Pinpoint the cell where the given text exists, returning its (x, y) midpoint coordinate. 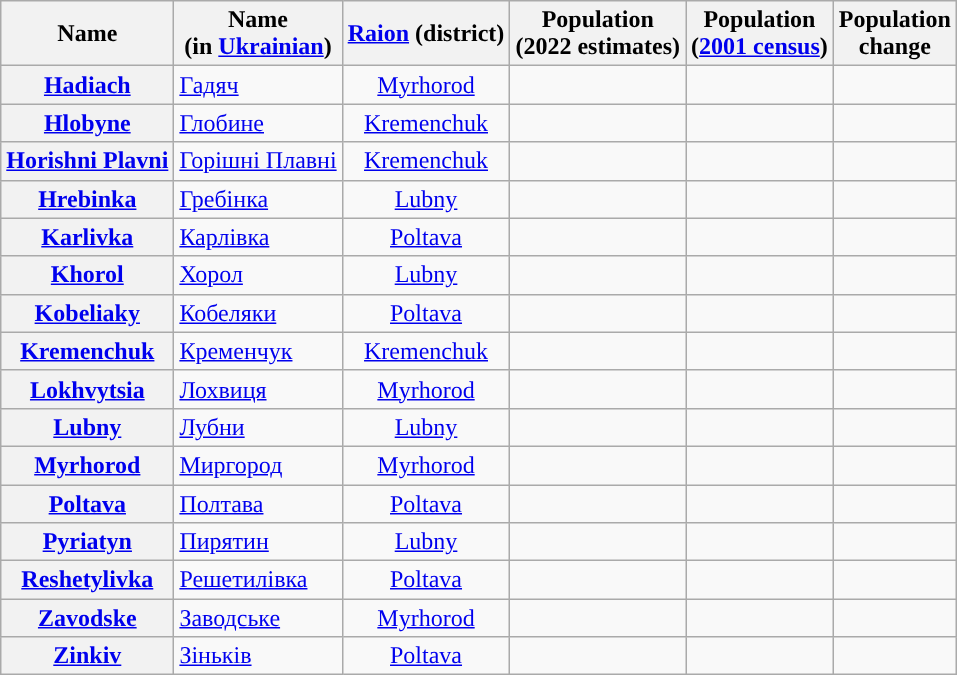
Хорол (258, 275)
Гадяч (258, 85)
Пирятин (258, 542)
Population(2022 estimates) (598, 34)
Reshetylivka (88, 580)
Karlivka (88, 237)
Миргород (258, 465)
Кременчук (258, 351)
Raion (district) (426, 34)
Решетилівка (258, 580)
Lokhvytsia (88, 389)
Kobeliaky (88, 313)
Лубни (258, 427)
Zavodske (88, 618)
Зіньків (258, 656)
Полтава (258, 503)
Name(in Ukrainian) (258, 34)
Hadiach (88, 85)
Кобеляки (258, 313)
Khorol (88, 275)
Pyriatyn (88, 542)
Горішні Плавні (258, 161)
Hlobyne (88, 123)
Заводське (258, 618)
Гребінка (258, 199)
Horishni Plavni (88, 161)
Hrebinka (88, 199)
Лохвиця (258, 389)
Глобине (258, 123)
Population(2001 census) (760, 34)
Zinkiv (88, 656)
Name (88, 34)
Карлівка (258, 237)
Populationchange (894, 34)
